Extract the [x, y] coordinate from the center of the cell holding the provided text.  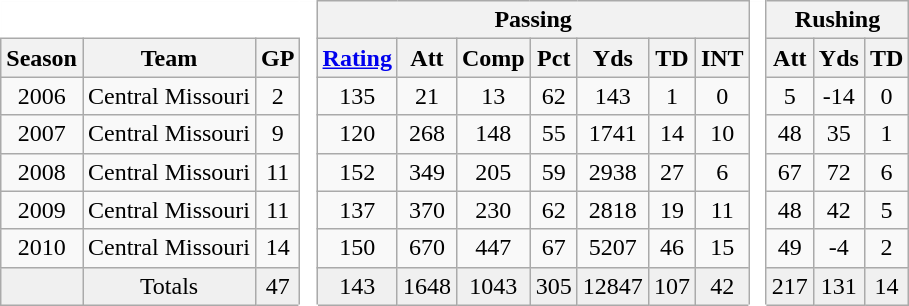
Pct [554, 58]
46 [672, 248]
217 [790, 286]
Passing [533, 20]
27 [672, 172]
1741 [612, 134]
447 [493, 248]
2008 [42, 172]
5207 [612, 248]
2009 [42, 210]
2818 [612, 210]
13 [493, 96]
35 [838, 134]
1648 [426, 286]
137 [357, 210]
Team [168, 58]
205 [493, 172]
670 [426, 248]
370 [426, 210]
59 [554, 172]
15 [722, 248]
49 [790, 248]
2938 [612, 172]
47 [278, 286]
150 [357, 248]
349 [426, 172]
72 [838, 172]
55 [554, 134]
-4 [838, 248]
2007 [42, 134]
Rushing [838, 20]
230 [493, 210]
Season [42, 58]
305 [554, 286]
12847 [612, 286]
152 [357, 172]
9 [278, 134]
107 [672, 286]
Totals [168, 286]
INT [722, 58]
Comp [493, 58]
2006 [42, 96]
2010 [42, 248]
1043 [493, 286]
120 [357, 134]
10 [722, 134]
21 [426, 96]
148 [493, 134]
19 [672, 210]
135 [357, 96]
Rating [357, 58]
268 [426, 134]
-14 [838, 96]
GP [278, 58]
131 [838, 286]
